Search for the cell housing the specified text and yield its [x, y] center coordinate. 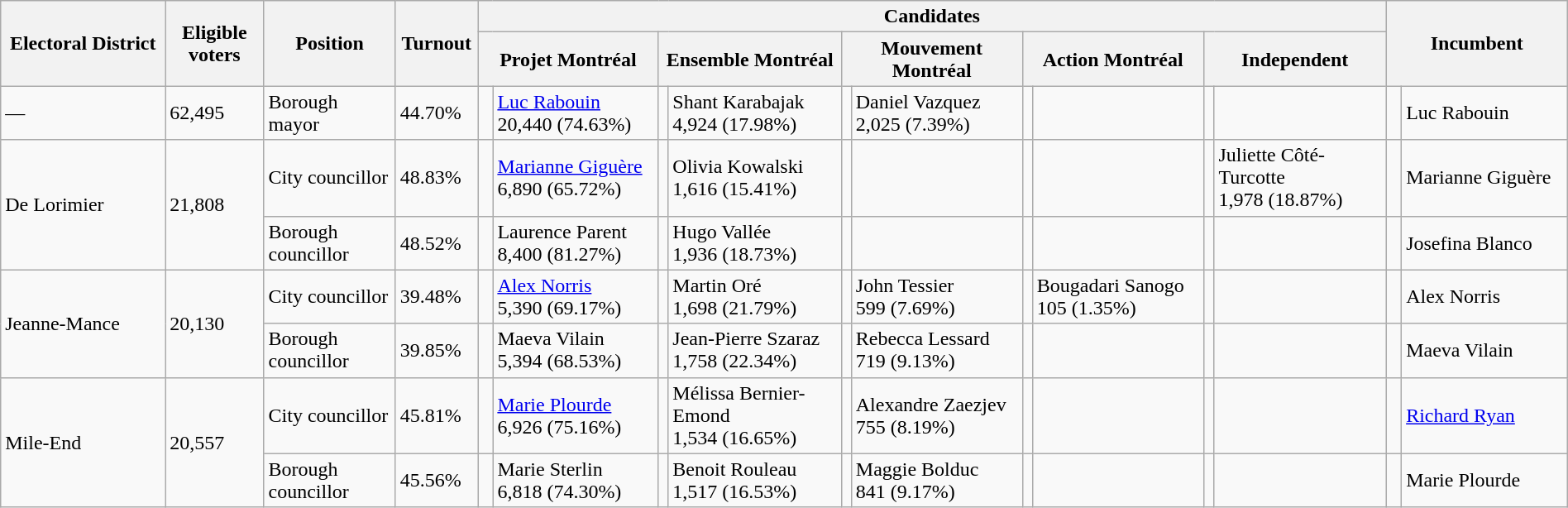
Ensemble Montréal [749, 60]
Candidates [933, 17]
39.48% [437, 296]
45.81% [437, 415]
62,495 [215, 113]
— [83, 113]
Action Montréal [1113, 60]
Position [329, 43]
Shant Karabajak 4,924 (17.98%) [754, 113]
Alex Norris 5,390 (69.17%) [576, 296]
Laurence Parent 8,400 (81.27%) [576, 243]
Alexandre Zaezjev 755 (8.19%) [936, 415]
De Lorimier [83, 205]
Incumbent [1477, 43]
Marie Plourde 6,926 (75.16%) [576, 415]
Luc Rabouin [1485, 113]
Daniel Vazquez 2,025 (7.39%) [936, 113]
20,130 [215, 323]
Hugo Vallée 1,936 (18.73%) [754, 243]
Mélissa Bernier-Emond 1,534 (16.65%) [754, 415]
Marianne Giguère [1485, 178]
21,808 [215, 205]
Juliette Côté-Turcotte 1,978 (18.87%) [1300, 178]
Maeva Vilain 5,394 (68.53%) [576, 351]
Marianne Giguère 6,890 (65.72%) [576, 178]
Alex Norris [1485, 296]
Richard Ryan [1485, 415]
Mile-End [83, 442]
20,557 [215, 442]
48.52% [437, 243]
Independent [1295, 60]
Mouvement Montréal [931, 60]
Turnout [437, 43]
Marie Plourde [1485, 480]
Maggie Bolduc 841 (9.17%) [936, 480]
Eligible voters [215, 43]
Electoral District [83, 43]
Luc Rabouin 20,440 (74.63%) [576, 113]
Martin Oré 1,698 (21.79%) [754, 296]
Borough mayor [329, 113]
John Tessier 599 (7.69%) [936, 296]
Jeanne-Mance [83, 323]
Benoit Rouleau 1,517 (16.53%) [754, 480]
Olivia Kowalski 1,616 (15.41%) [754, 178]
Marie Sterlin 6,818 (74.30%) [576, 480]
Maeva Vilain [1485, 351]
Josefina Blanco [1485, 243]
Rebecca Lessard 719 (9.13%) [936, 351]
45.56% [437, 480]
Projet Montréal [569, 60]
Bougadari Sanogo 105 (1.35%) [1118, 296]
44.70% [437, 113]
Jean-Pierre Szaraz 1,758 (22.34%) [754, 351]
39.85% [437, 351]
48.83% [437, 178]
